Extract the (X, Y) coordinate from the center of the cell holding the provided text.  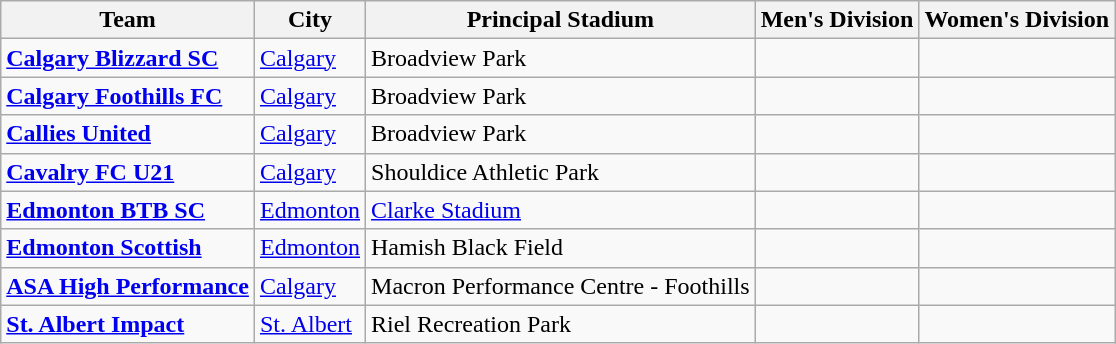
Calgary Foothills FC (128, 96)
Hamish Black Field (561, 248)
St. Albert (310, 324)
Cavalry FC U21 (128, 172)
Calgary Blizzard SC (128, 58)
Callies United (128, 134)
Edmonton BTB SC (128, 210)
Macron Performance Centre - Foothills (561, 286)
Team (128, 20)
City (310, 20)
Principal Stadium (561, 20)
Riel Recreation Park (561, 324)
Edmonton Scottish (128, 248)
St. Albert Impact (128, 324)
Women's Division (1017, 20)
ASA High Performance (128, 286)
Shouldice Athletic Park (561, 172)
Men's Division (837, 20)
Clarke Stadium (561, 210)
